Output the [X, Y] coordinate of the center of the cell containing the given text.  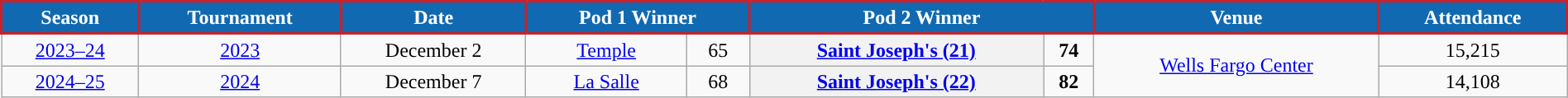
Attendance [1472, 18]
December 7 [433, 82]
65 [718, 49]
2023 [240, 49]
82 [1068, 82]
Tournament [240, 18]
15,215 [1472, 49]
2024 [240, 82]
2023–24 [70, 49]
14,108 [1472, 82]
Saint Joseph's (22) [896, 82]
Saint Joseph's (21) [896, 49]
Venue [1236, 18]
December 2 [433, 49]
Pod 2 Winner [921, 18]
74 [1068, 49]
68 [718, 82]
Pod 1 Winner [638, 18]
La Salle [607, 82]
Wells Fargo Center [1236, 66]
Season [70, 18]
Temple [607, 49]
Date [433, 18]
2024–25 [70, 82]
